For the text-containing cell, return its midpoint in [X, Y] coordinate format. 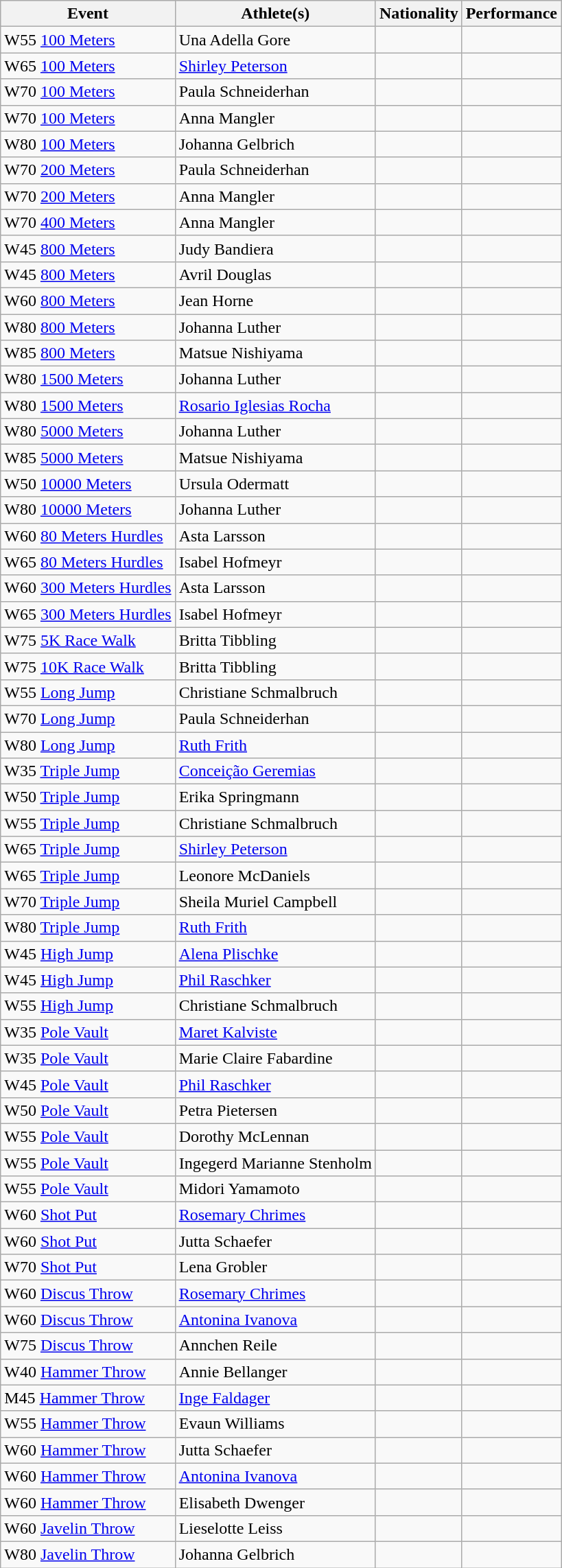
Jean Horne [275, 301]
Leonore McDaniels [275, 876]
Rosario Iglesias Rocha [275, 406]
W60 300 Meters Hurdles [88, 588]
Una Adella Gore [275, 40]
W75 5K Race Walk [88, 640]
W65 80 Meters Hurdles [88, 562]
Performance [511, 14]
W55 Triple Jump [88, 823]
W50 Triple Jump [88, 797]
W55 Hammer Throw [88, 1424]
W45 Pole Vault [88, 1084]
W75 10K Race Walk [88, 666]
W60 80 Meters Hurdles [88, 536]
W35 Triple Jump [88, 771]
Athlete(s) [275, 14]
W85 800 Meters [88, 353]
W80 800 Meters [88, 327]
Lieselotte Leiss [275, 1528]
W55 High Jump [88, 1006]
W85 5000 Meters [88, 458]
Alena Plischke [275, 954]
W80 10000 Meters [88, 510]
W55 Long Jump [88, 692]
W50 Pole Vault [88, 1110]
Ursula Odermatt [275, 484]
Lena Grobler [275, 1267]
Avril Douglas [275, 274]
Sheila Muriel Campbell [275, 902]
Maret Kalviste [275, 1032]
Midori Yamamoto [275, 1189]
Judy Bandiera [275, 248]
Erika Springmann [275, 797]
Annchen Reile [275, 1346]
W60 Javelin Throw [88, 1528]
W80 100 Meters [88, 144]
Elisabeth Dwenger [275, 1502]
W70 Triple Jump [88, 902]
M45 Hammer Throw [88, 1398]
Nationality [419, 14]
Annie Bellanger [275, 1372]
W80 Javelin Throw [88, 1554]
W55 100 Meters [88, 40]
W40 Hammer Throw [88, 1372]
Marie Claire Fabardine [275, 1058]
Conceição Geremias [275, 771]
W70 Shot Put [88, 1267]
W60 800 Meters [88, 301]
W65 300 Meters Hurdles [88, 614]
W80 Long Jump [88, 745]
W70 Long Jump [88, 718]
W75 Discus Throw [88, 1346]
W80 Triple Jump [88, 928]
Petra Pietersen [275, 1110]
W65 100 Meters [88, 66]
Inge Faldager [275, 1398]
W50 10000 Meters [88, 484]
W70 400 Meters [88, 222]
Event [88, 14]
Dorothy McLennan [275, 1136]
Ingegerd Marianne Stenholm [275, 1163]
W80 5000 Meters [88, 432]
Evaun Williams [275, 1424]
